For the text-containing cell, return its midpoint in [x, y] coordinate format. 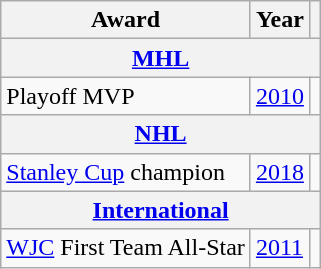
International [161, 210]
WJC First Team All-Star [126, 248]
Award [126, 20]
Year [280, 20]
2011 [280, 248]
2018 [280, 172]
Stanley Cup champion [126, 172]
2010 [280, 96]
NHL [161, 134]
MHL [161, 58]
Playoff MVP [126, 96]
